Find where the given text appears and provide that cell's center as (x, y) coordinate. 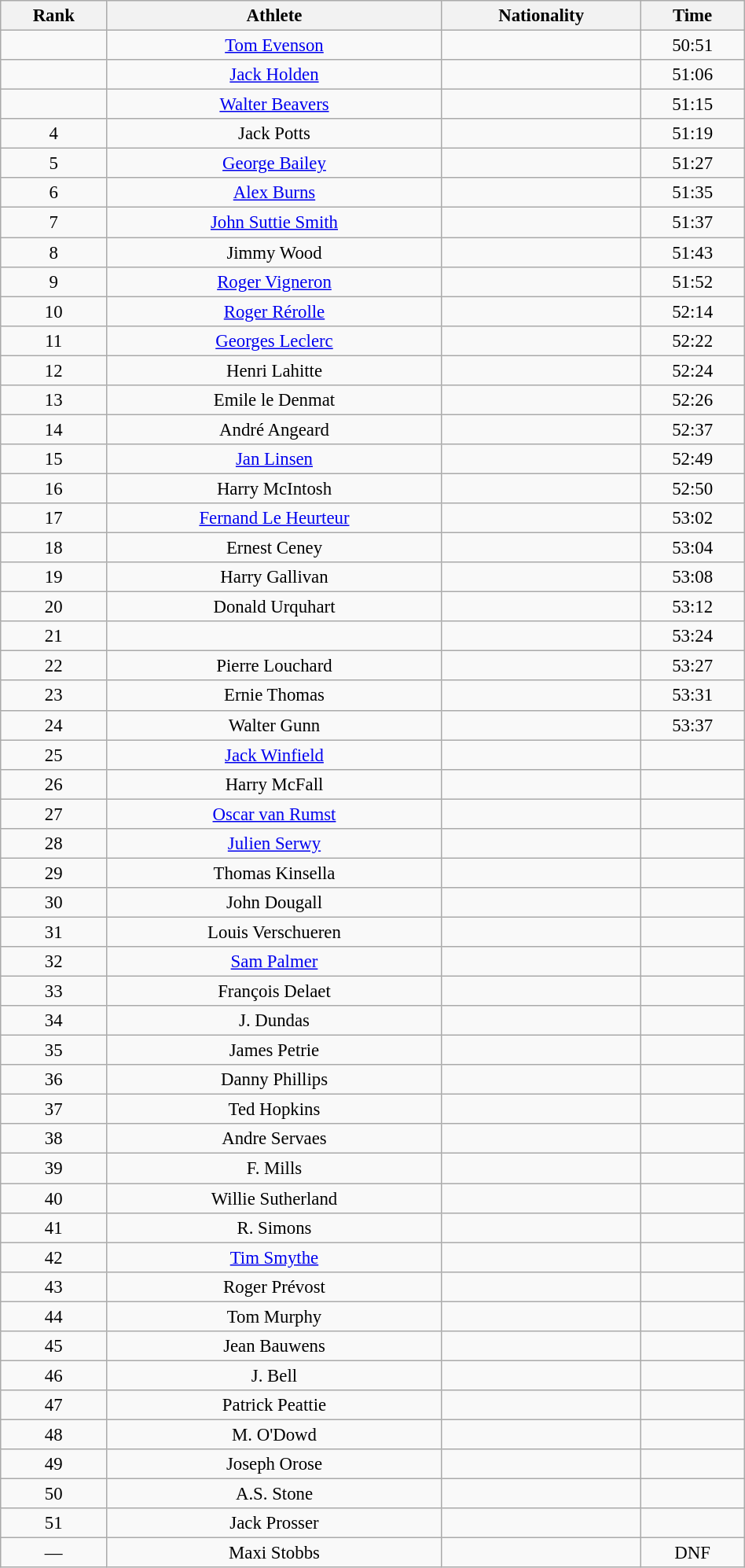
Rank (53, 16)
38 (53, 1139)
Tom Evenson (275, 46)
51:52 (692, 282)
53:31 (692, 696)
43 (53, 1286)
51:19 (692, 134)
Harry McIntosh (275, 488)
13 (53, 400)
Oscar van Rumst (275, 814)
52:14 (692, 311)
49 (53, 1464)
33 (53, 992)
Donald Urquhart (275, 607)
47 (53, 1405)
51:35 (692, 193)
Harry Gallivan (275, 577)
52:26 (692, 400)
J. Dundas (275, 1021)
Nationality (541, 16)
Sam Palmer (275, 962)
39 (53, 1169)
21 (53, 636)
Danny Phillips (275, 1080)
51:15 (692, 105)
24 (53, 725)
28 (53, 844)
27 (53, 814)
31 (53, 932)
32 (53, 962)
51:27 (692, 164)
Jean Bauwens (275, 1346)
DNF (692, 1553)
11 (53, 340)
Henri Lahitte (275, 370)
Walter Gunn (275, 725)
52:24 (692, 370)
Joseph Orose (275, 1464)
Patrick Peattie (275, 1405)
20 (53, 607)
53:27 (692, 666)
André Angeard (275, 429)
51:37 (692, 223)
46 (53, 1375)
7 (53, 223)
Jack Winfield (275, 755)
4 (53, 134)
Fernand Le Heurteur (275, 518)
Tom Murphy (275, 1316)
18 (53, 548)
53:12 (692, 607)
53:02 (692, 518)
J. Bell (275, 1375)
6 (53, 193)
Jack Prosser (275, 1523)
M. O'Dowd (275, 1434)
44 (53, 1316)
52:50 (692, 488)
35 (53, 1051)
Julien Serwy (275, 844)
10 (53, 311)
Jack Holden (275, 75)
John Suttie Smith (275, 223)
30 (53, 903)
50:51 (692, 46)
36 (53, 1080)
— (53, 1553)
12 (53, 370)
Roger Vigneron (275, 282)
Pierre Louchard (275, 666)
Athlete (275, 16)
15 (53, 459)
Tim Smythe (275, 1257)
45 (53, 1346)
8 (53, 252)
52:49 (692, 459)
Alex Burns (275, 193)
Emile le Denmat (275, 400)
22 (53, 666)
29 (53, 873)
17 (53, 518)
16 (53, 488)
François Delaet (275, 992)
42 (53, 1257)
53:37 (692, 725)
Roger Rérolle (275, 311)
Jan Linsen (275, 459)
34 (53, 1021)
23 (53, 696)
Time (692, 16)
5 (53, 164)
F. Mills (275, 1169)
A.S. Stone (275, 1494)
Ernie Thomas (275, 696)
George Bailey (275, 164)
Willie Sutherland (275, 1198)
19 (53, 577)
Jack Potts (275, 134)
Georges Leclerc (275, 340)
John Dougall (275, 903)
40 (53, 1198)
48 (53, 1434)
James Petrie (275, 1051)
52:37 (692, 429)
Andre Servaes (275, 1139)
Maxi Stobbs (275, 1553)
52:22 (692, 340)
51:06 (692, 75)
53:08 (692, 577)
26 (53, 784)
Harry McFall (275, 784)
Ted Hopkins (275, 1110)
Walter Beavers (275, 105)
Thomas Kinsella (275, 873)
37 (53, 1110)
R. Simons (275, 1228)
Jimmy Wood (275, 252)
53:04 (692, 548)
51:43 (692, 252)
51 (53, 1523)
25 (53, 755)
53:24 (692, 636)
Roger Prévost (275, 1286)
14 (53, 429)
50 (53, 1494)
9 (53, 282)
Louis Verschueren (275, 932)
Ernest Ceney (275, 548)
41 (53, 1228)
